From the cell containing the given text, extract its center point as (X, Y) coordinate. 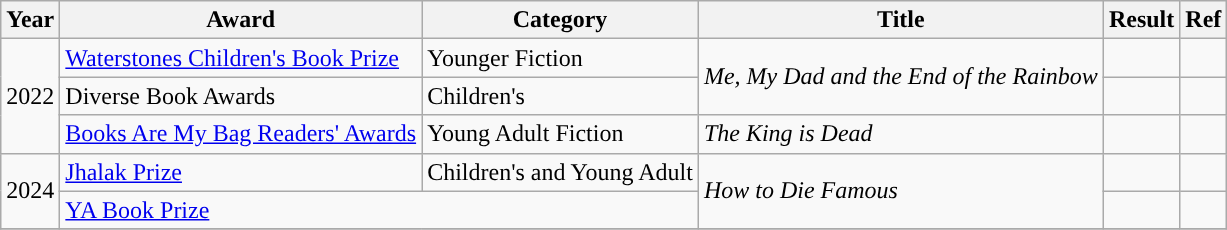
Books Are My Bag Readers' Awards (241, 134)
Result (1141, 20)
Ref (1204, 20)
2022 (30, 96)
YA Book Prize (380, 210)
2024 (30, 191)
Younger Fiction (560, 58)
Jhalak Prize (241, 172)
Year (30, 20)
Category (560, 20)
Waterstones Children's Book Prize (241, 58)
The King is Dead (900, 134)
Title (900, 20)
Award (241, 20)
Children's and Young Adult (560, 172)
How to Die Famous (900, 191)
Young Adult Fiction (560, 134)
Me, My Dad and the End of the Rainbow (900, 77)
Diverse Book Awards (241, 96)
Children's (560, 96)
